Search for the cell housing the specified text and yield its [x, y] center coordinate. 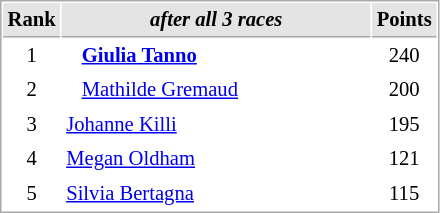
1 [32, 56]
Mathilde Gremaud [216, 90]
195 [404, 124]
Rank [32, 20]
Giulia Tanno [216, 56]
Silvia Bertagna [216, 194]
240 [404, 56]
115 [404, 194]
after all 3 races [216, 20]
Megan Oldham [216, 158]
200 [404, 90]
4 [32, 158]
Points [404, 20]
Johanne Killi [216, 124]
121 [404, 158]
5 [32, 194]
3 [32, 124]
2 [32, 90]
